Extract the [X, Y] coordinate from the center of the cell holding the provided text.  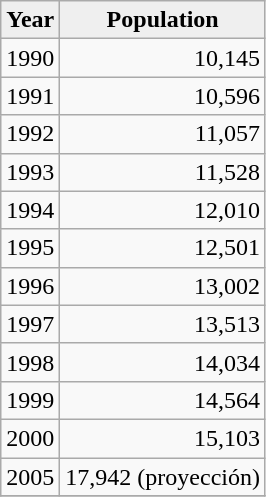
12,010 [163, 210]
11,057 [163, 134]
1990 [30, 58]
1998 [30, 362]
1991 [30, 96]
13,513 [163, 324]
14,034 [163, 362]
11,528 [163, 172]
1997 [30, 324]
1996 [30, 286]
1999 [30, 400]
13,002 [163, 286]
Year [30, 20]
12,501 [163, 248]
17,942 (proyección) [163, 477]
1993 [30, 172]
Population [163, 20]
1994 [30, 210]
2000 [30, 438]
14,564 [163, 400]
2005 [30, 477]
1995 [30, 248]
10,145 [163, 58]
10,596 [163, 96]
15,103 [163, 438]
1992 [30, 134]
